Identify which cell holds the provided text, then report its [X, Y] central coordinate. 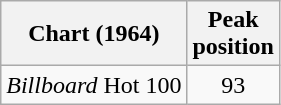
Peakposition [233, 34]
Chart (1964) [94, 34]
Billboard Hot 100 [94, 85]
93 [233, 85]
